Extract the [x, y] coordinate from the center of the cell holding the provided text.  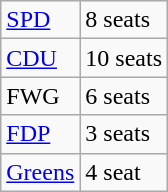
8 seats [124, 20]
FWG [40, 96]
CDU [40, 58]
4 seat [124, 172]
10 seats [124, 58]
3 seats [124, 134]
FDP [40, 134]
Greens [40, 172]
6 seats [124, 96]
SPD [40, 20]
